Scan for the cell matching the given text and deliver its (x, y) coordinate at center. 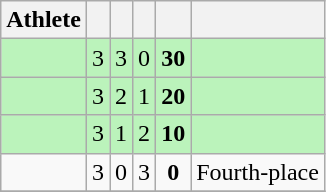
10 (174, 134)
Fourth-place (258, 172)
Athlete (44, 20)
20 (174, 96)
30 (174, 58)
